For the text-containing cell, return its midpoint in [x, y] coordinate format. 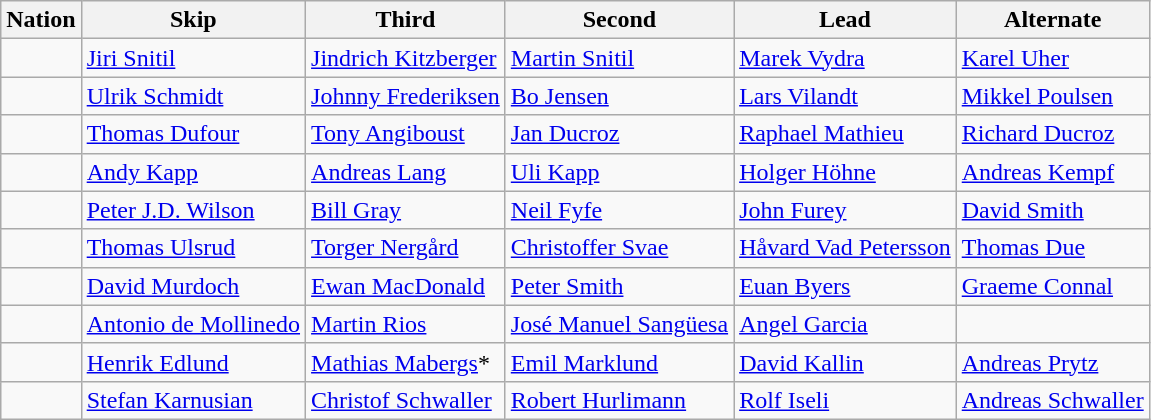
Jan Ducroz [619, 134]
Martin Snitil [619, 58]
Bill Gray [406, 210]
Mathias Mabergs* [406, 362]
Peter J.D. Wilson [193, 210]
Uli Kapp [619, 172]
Euan Byers [846, 286]
Alternate [1052, 20]
Andy Kapp [193, 172]
David Smith [1052, 210]
Emil Marklund [619, 362]
Mikkel Poulsen [1052, 96]
Peter Smith [619, 286]
Jindrich Kitzberger [406, 58]
Nation [41, 20]
Skip [193, 20]
Andreas Lang [406, 172]
Stefan Karnusian [193, 400]
Holger Höhne [846, 172]
David Murdoch [193, 286]
Thomas Ulsrud [193, 248]
John Furey [846, 210]
Thomas Due [1052, 248]
José Manuel Sangüesa [619, 324]
Bo Jensen [619, 96]
Second [619, 20]
Thomas Dufour [193, 134]
Ewan MacDonald [406, 286]
Henrik Edlund [193, 362]
Torger Nergård [406, 248]
Håvard Vad Petersson [846, 248]
Karel Uher [1052, 58]
Richard Ducroz [1052, 134]
Neil Fyfe [619, 210]
Johnny Frederiksen [406, 96]
Robert Hurlimann [619, 400]
Jiri Snitil [193, 58]
Christoffer Svae [619, 248]
Ulrik Schmidt [193, 96]
Lars Vilandt [846, 96]
Antonio de Mollinedo [193, 324]
Andreas Prytz [1052, 362]
Marek Vydra [846, 58]
Andreas Kempf [1052, 172]
Christof Schwaller [406, 400]
David Kallin [846, 362]
Graeme Connal [1052, 286]
Andreas Schwaller [1052, 400]
Third [406, 20]
Rolf Iseli [846, 400]
Tony Angiboust [406, 134]
Lead [846, 20]
Raphael Mathieu [846, 134]
Martin Rios [406, 324]
Angel Garcia [846, 324]
